Scan for the cell matching the given text and deliver its [x, y] coordinate at center. 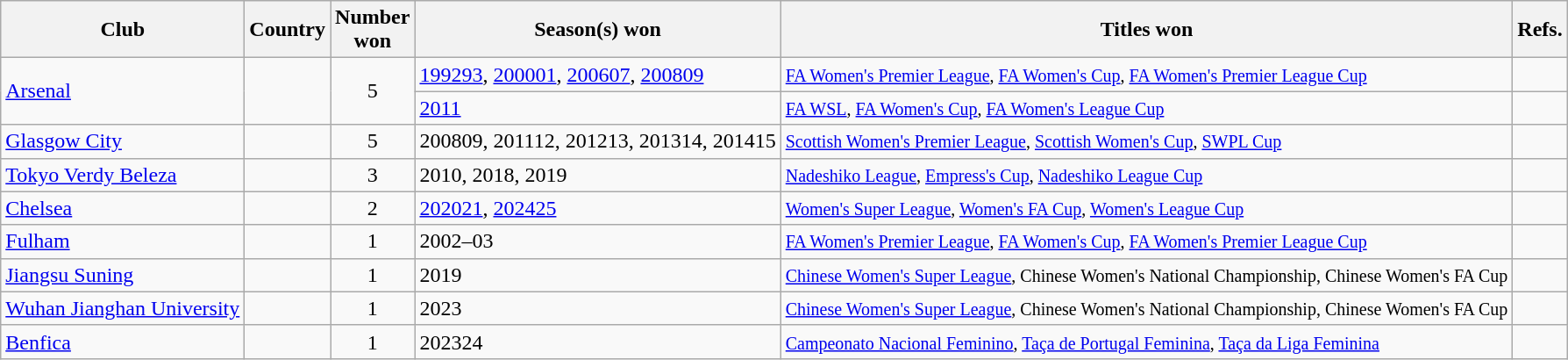
Titles won [1147, 30]
Club [123, 30]
2019 [598, 275]
202324 [598, 342]
Season(s) won [598, 30]
Fulham [123, 241]
Benfica [123, 342]
2010, 2018, 2019 [598, 175]
3 [373, 175]
Country [288, 30]
199293, 200001, 200607, 200809 [598, 75]
2 [373, 208]
200809, 201112, 201213, 201314, 201415 [598, 141]
Jiangsu Suning [123, 275]
Scottish Women's Premier League, Scottish Women's Cup, SWPL Cup [1147, 141]
Women's Super League, Women's FA Cup, Women's League Cup [1147, 208]
Campeonato Nacional Feminino, Taça de Portugal Feminina, Taça da Liga Feminina [1147, 342]
202021, 202425 [598, 208]
Refs. [1540, 30]
2023 [598, 308]
Wuhan Jianghan University [123, 308]
Glasgow City [123, 141]
Arsenal [123, 91]
Nadeshiko League, Empress's Cup, Nadeshiko League Cup [1147, 175]
Chelsea [123, 208]
2002–03 [598, 241]
Tokyo Verdy Beleza [123, 175]
Numberwon [373, 30]
2011 [598, 108]
FA WSL, FA Women's Cup, FA Women's League Cup [1147, 108]
